Find where the given text appears and provide that cell's center as [X, Y] coordinate. 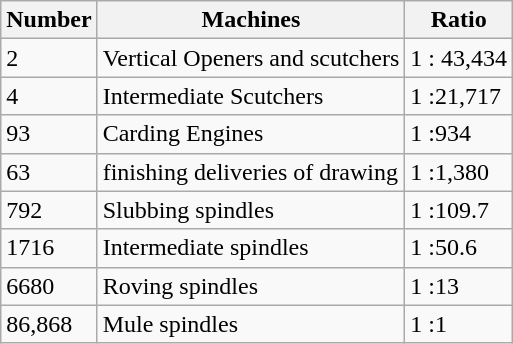
63 [49, 172]
Machines [251, 20]
Mule spindles [251, 324]
1 :934 [459, 134]
1 :109.7 [459, 210]
finishing deliveries of drawing [251, 172]
Ratio [459, 20]
1 : 43,434 [459, 58]
1 :1 [459, 324]
93 [49, 134]
1 :1,380 [459, 172]
1 :50.6 [459, 248]
4 [49, 96]
6680 [49, 286]
1 :21,717 [459, 96]
Vertical Openers and scutchers [251, 58]
1716 [49, 248]
1 :13 [459, 286]
Intermediate Scutchers [251, 96]
Roving spindles [251, 286]
Carding Engines [251, 134]
2 [49, 58]
86,868 [49, 324]
Number [49, 20]
Slubbing spindles [251, 210]
Intermediate spindles [251, 248]
792 [49, 210]
